Pinpoint the cell where the given text exists, returning its (X, Y) midpoint coordinate. 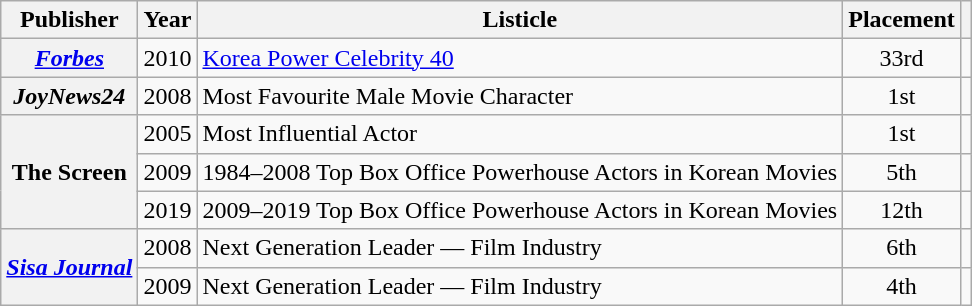
Most Favourite Male Movie Character (520, 96)
Year (168, 20)
Forbes (70, 58)
6th (902, 248)
JoyNews24 (70, 96)
1984–2008 Top Box Office Powerhouse Actors in Korean Movies (520, 172)
2009–2019 Top Box Office Powerhouse Actors in Korean Movies (520, 210)
The Screen (70, 172)
Sisa Journal (70, 267)
5th (902, 172)
2010 (168, 58)
Korea Power Celebrity 40 (520, 58)
Publisher (70, 20)
4th (902, 286)
Placement (902, 20)
12th (902, 210)
2005 (168, 134)
Listicle (520, 20)
2019 (168, 210)
Most Influential Actor (520, 134)
33rd (902, 58)
